Detect which cell encompasses the target text, then output its [x, y] center coordinate. 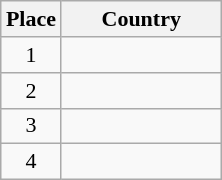
3 [31, 126]
1 [31, 55]
2 [31, 90]
Country [141, 19]
Place [31, 19]
4 [31, 162]
